Pinpoint the cell where the given text exists, returning its [x, y] midpoint coordinate. 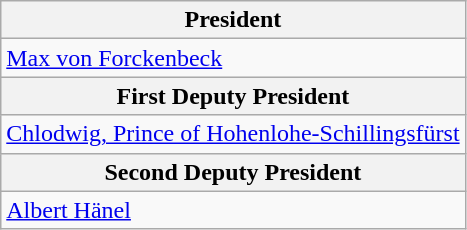
First Deputy President [233, 96]
Second Deputy President [233, 172]
Max von Forckenbeck [233, 58]
Albert Hänel [233, 210]
Chlodwig, Prince of Hohenlohe-Schillingsfürst [233, 134]
President [233, 20]
